Detect which cell encompasses the target text, then output its (X, Y) center coordinate. 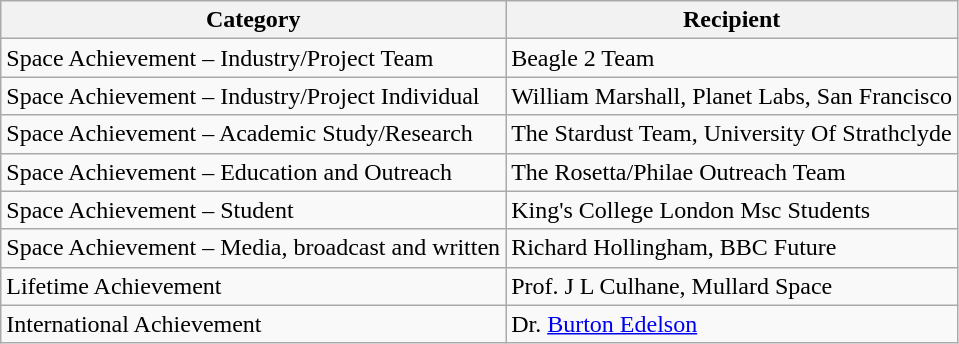
International Achievement (254, 324)
Space Achievement – Media, broadcast and written (254, 248)
Space Achievement – Student (254, 210)
Lifetime Achievement (254, 286)
Prof. J L Culhane, Mullard Space (732, 286)
Space Achievement – Industry/Project Team (254, 58)
Space Achievement – Industry/Project Individual (254, 96)
The Stardust Team, University Of Strathclyde (732, 134)
Space Achievement – Academic Study/Research (254, 134)
Space Achievement – Education and Outreach (254, 172)
William Marshall, Planet Labs, San Francisco (732, 96)
Category (254, 20)
Dr. Burton Edelson (732, 324)
The Rosetta/Philae Outreach Team (732, 172)
Recipient (732, 20)
King's College London Msc Students (732, 210)
Beagle 2 Team (732, 58)
Richard Hollingham, BBC Future (732, 248)
